For the text-containing cell, return its midpoint in [X, Y] coordinate format. 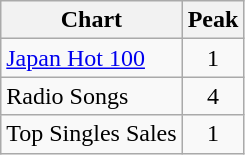
Peak [213, 20]
Top Singles Sales [92, 134]
Japan Hot 100 [92, 58]
Chart [92, 20]
Radio Songs [92, 96]
4 [213, 96]
